Determine the [X, Y] coordinate at the center of the cell enclosing the given text.  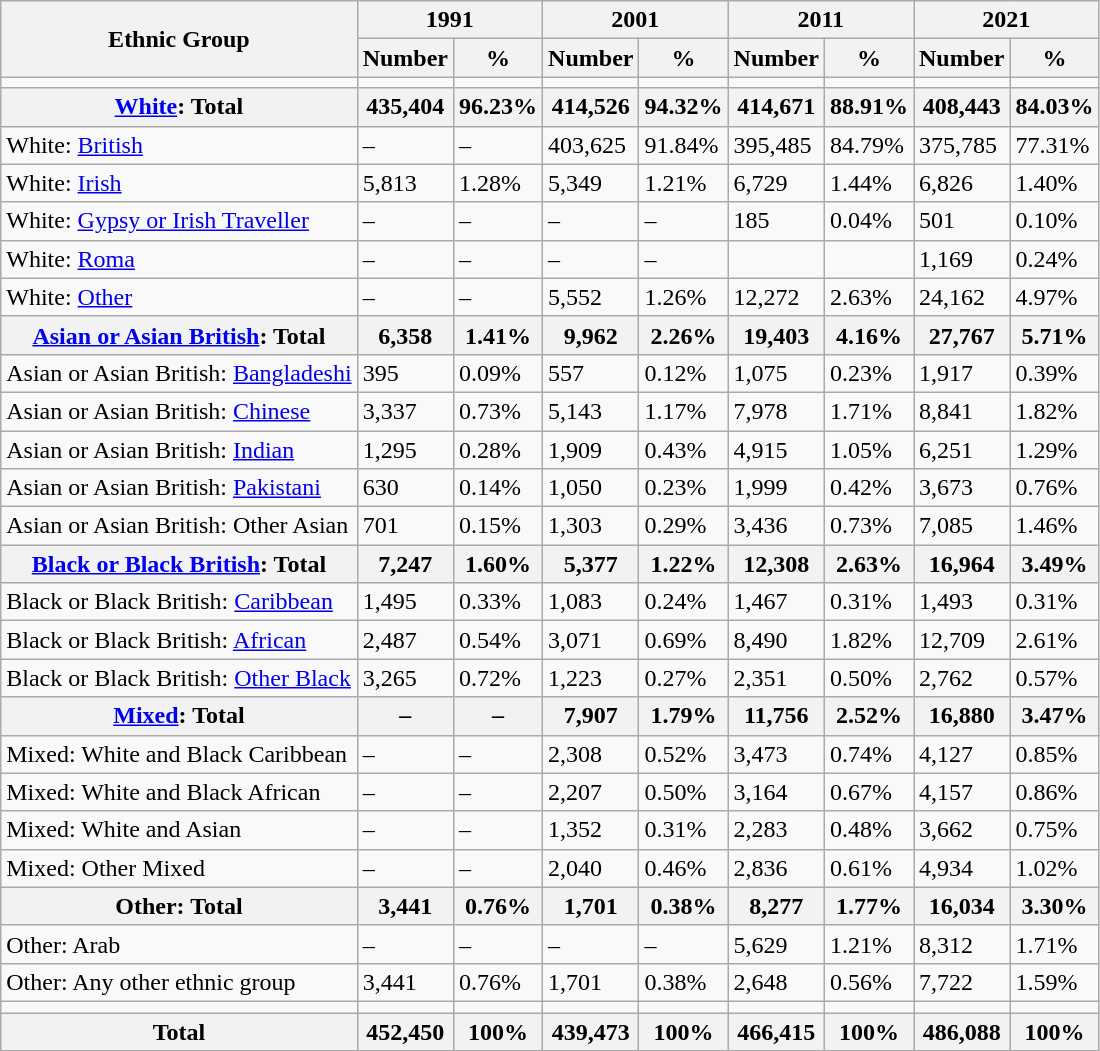
Other: Total [179, 906]
Mixed: White and Black African [179, 792]
7,085 [962, 526]
1.05% [868, 449]
White: Irish [179, 183]
0.42% [868, 488]
1,295 [405, 449]
395,485 [776, 145]
0.04% [868, 221]
8,312 [962, 944]
4,127 [962, 754]
0.75% [1054, 830]
1,083 [591, 602]
0.43% [684, 449]
Asian or Asian British: Bangladeshi [179, 373]
4,934 [962, 868]
3.30% [1054, 906]
486,088 [962, 1031]
0.48% [868, 830]
1.40% [1054, 183]
1,917 [962, 373]
630 [405, 488]
439,473 [591, 1031]
2,487 [405, 640]
2,040 [591, 868]
6,251 [962, 449]
3,662 [962, 830]
0.86% [1054, 792]
5,377 [591, 564]
16,964 [962, 564]
Asian or Asian British: Chinese [179, 411]
7,978 [776, 411]
96.23% [498, 107]
1,050 [591, 488]
1.77% [868, 906]
3,473 [776, 754]
1.44% [868, 183]
7,722 [962, 982]
375,785 [962, 145]
91.84% [684, 145]
0.39% [1054, 373]
Mixed: Total [179, 716]
Mixed: Other Mixed [179, 868]
0.10% [1054, 221]
Asian or Asian British: Other Asian [179, 526]
0.69% [684, 640]
5,552 [591, 297]
3,071 [591, 640]
0.72% [498, 678]
84.03% [1054, 107]
12,709 [962, 640]
0.12% [684, 373]
501 [962, 221]
0.67% [868, 792]
5.71% [1054, 335]
27,767 [962, 335]
1.17% [684, 411]
557 [591, 373]
Black or Black British: African [179, 640]
19,403 [776, 335]
0.14% [498, 488]
6,729 [776, 183]
Mixed: White and Black Caribbean [179, 754]
1.29% [1054, 449]
Other: Arab [179, 944]
1.22% [684, 564]
Ethnic Group [179, 39]
9,962 [591, 335]
White: Gypsy or Irish Traveller [179, 221]
2,762 [962, 678]
Asian or Asian British: Pakistani [179, 488]
16,034 [962, 906]
1,467 [776, 602]
White: Other [179, 297]
2,351 [776, 678]
452,450 [405, 1031]
Other: Any other ethnic group [179, 982]
2001 [636, 20]
1,493 [962, 602]
185 [776, 221]
2,836 [776, 868]
3,265 [405, 678]
0.33% [498, 602]
414,671 [776, 107]
8,490 [776, 640]
Mixed: White and Asian [179, 830]
1.02% [1054, 868]
4,157 [962, 792]
7,247 [405, 564]
16,880 [962, 716]
1.26% [684, 297]
2,648 [776, 982]
466,415 [776, 1031]
0.46% [684, 868]
1,303 [591, 526]
4.97% [1054, 297]
1,495 [405, 602]
8,841 [962, 411]
8,277 [776, 906]
0.52% [684, 754]
White: British [179, 145]
3,337 [405, 411]
1.41% [498, 335]
24,162 [962, 297]
2.52% [868, 716]
White: Roma [179, 259]
5,349 [591, 183]
5,629 [776, 944]
Asian or Asian British: Indian [179, 449]
0.15% [498, 526]
408,443 [962, 107]
88.91% [868, 107]
0.56% [868, 982]
Black or Black British: Caribbean [179, 602]
414,526 [591, 107]
5,813 [405, 183]
0.61% [868, 868]
2,308 [591, 754]
1991 [450, 20]
2021 [1006, 20]
5,143 [591, 411]
6,826 [962, 183]
0.57% [1054, 678]
2.61% [1054, 640]
3,673 [962, 488]
1,909 [591, 449]
0.28% [498, 449]
1.59% [1054, 982]
Total [179, 1031]
77.31% [1054, 145]
2011 [820, 20]
Asian or Asian British: Total [179, 335]
0.54% [498, 640]
1,352 [591, 830]
11,756 [776, 716]
94.32% [684, 107]
1,169 [962, 259]
3,436 [776, 526]
403,625 [591, 145]
6,358 [405, 335]
4,915 [776, 449]
3.49% [1054, 564]
0.09% [498, 373]
1,075 [776, 373]
435,404 [405, 107]
2.26% [684, 335]
3.47% [1054, 716]
1.60% [498, 564]
0.29% [684, 526]
1.79% [684, 716]
0.74% [868, 754]
7,907 [591, 716]
0.85% [1054, 754]
12,308 [776, 564]
395 [405, 373]
Black or Black British: Other Black [179, 678]
2,207 [591, 792]
3,164 [776, 792]
1.46% [1054, 526]
84.79% [868, 145]
701 [405, 526]
1.28% [498, 183]
White: Total [179, 107]
2,283 [776, 830]
12,272 [776, 297]
1,223 [591, 678]
1,999 [776, 488]
0.27% [684, 678]
4.16% [868, 335]
Black or Black British: Total [179, 564]
